Locate the cell with the specified text and output its (X, Y) center coordinate. 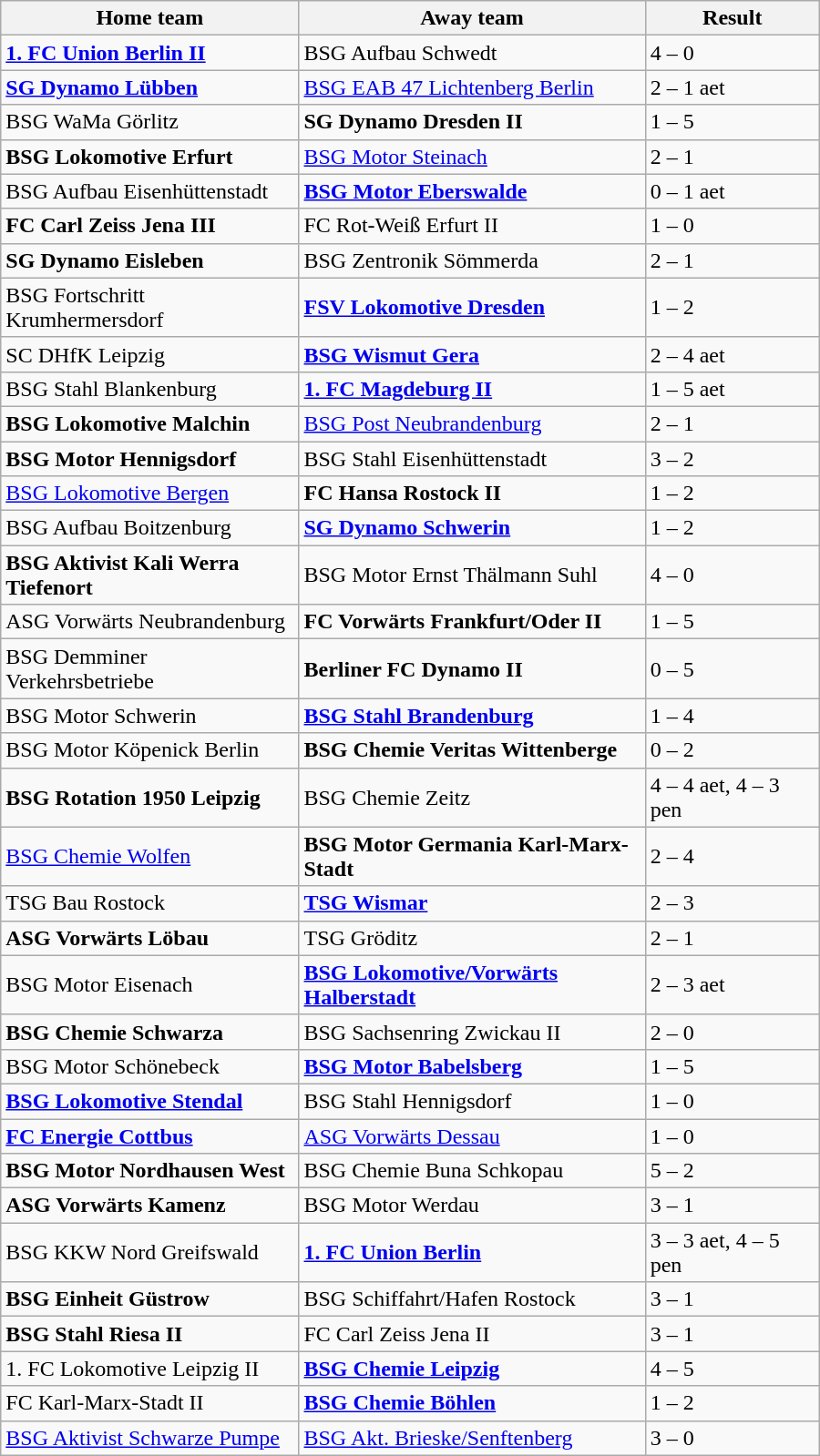
2 – 3 (733, 903)
BSG Fortschritt Krumhermersdorf (149, 308)
BSG Motor Köpenick Berlin (149, 750)
BSG Motor Babelsberg (472, 1066)
TSG Wismar (472, 903)
BSG Stahl Hennigsdorf (472, 1101)
FSV Lokomotive Dresden (472, 308)
BSG Motor Eberswalde (472, 191)
BSG Rotation 1950 Leipzig (149, 798)
2 – 1 aet (733, 87)
BSG Motor Schwerin (149, 716)
0 – 5 (733, 668)
FC Carl Zeiss Jena II (472, 1334)
SC DHfK Leipzig (149, 354)
TSG Bau Rostock (149, 903)
BSG Lokomotive/Vorwärts Halberstadt (472, 985)
BSG Lokomotive Stendal (149, 1101)
1. FC Lokomotive Leipzig II (149, 1369)
BSG Aufbau Boitzenburg (149, 528)
ASG Vorwärts Dessau (472, 1135)
BSG Chemie Veritas Wittenberge (472, 750)
BSG Motor Steinach (472, 157)
1 – 4 (733, 716)
SG Dynamo Schwerin (472, 528)
5 – 2 (733, 1171)
ASG Vorwärts Löbau (149, 938)
BSG Motor Ernst Thälmann Suhl (472, 575)
0 – 1 aet (733, 191)
FC Vorwärts Frankfurt/Oder II (472, 622)
FC Hansa Rostock II (472, 494)
BSG Motor Schönebeck (149, 1066)
BSG Demminer Verkehrsbetriebe (149, 668)
BSG Sachsenring Zwickau II (472, 1032)
BSG EAB 47 Lichtenberg Berlin (472, 87)
BSG Zentronik Sömmerda (472, 260)
BSG KKW Nord Greifswald (149, 1253)
3 – 2 (733, 458)
2 – 3 aet (733, 985)
3 – 3 aet, 4 – 5 pen (733, 1253)
BSG Aktivist Kali Werra Tiefenort (149, 575)
BSG Chemie Zeitz (472, 798)
ASG Vorwärts Kamenz (149, 1206)
4 – 5 (733, 1369)
ASG Vorwärts Neubrandenburg (149, 622)
BSG Motor Hennigsdorf (149, 458)
FC Energie Cottbus (149, 1135)
BSG Chemie Wolfen (149, 856)
BSG Aufbau Schwedt (472, 53)
BSG Aufbau Eisenhüttenstadt (149, 191)
BSG Schiffahrt/Hafen Rostock (472, 1299)
TSG Gröditz (472, 938)
BSG Motor Nordhausen West (149, 1171)
Result (733, 18)
3 – 0 (733, 1438)
1. FC Union Berlin (472, 1253)
BSG Stahl Eisenhüttenstadt (472, 458)
BSG Stahl Riesa II (149, 1334)
BSG Wismut Gera (472, 354)
BSG Post Neubrandenburg (472, 423)
FC Rot-Weiß Erfurt II (472, 226)
2 – 0 (733, 1032)
BSG Lokomotive Bergen (149, 494)
BSG Lokomotive Malchin (149, 423)
BSG Motor Werdau (472, 1206)
FC Carl Zeiss Jena III (149, 226)
1 – 5 aet (733, 389)
BSG Motor Germania Karl-Marx-Stadt (472, 856)
BSG Einheit Güstrow (149, 1299)
Berliner FC Dynamo II (472, 668)
SG Dynamo Dresden II (472, 122)
BSG Lokomotive Erfurt (149, 157)
BSG Chemie Leipzig (472, 1369)
FC Karl-Marx-Stadt II (149, 1403)
BSG Stahl Blankenburg (149, 389)
4 – 4 aet, 4 – 3 pen (733, 798)
BSG Akt. Brieske/Senftenberg (472, 1438)
BSG Motor Eisenach (149, 985)
BSG WaMa Görlitz (149, 122)
SG Dynamo Lübben (149, 87)
Away team (472, 18)
1. FC Union Berlin II (149, 53)
1. FC Magdeburg II (472, 389)
0 – 2 (733, 750)
BSG Chemie Buna Schkopau (472, 1171)
BSG Chemie Böhlen (472, 1403)
2 – 4 (733, 856)
BSG Chemie Schwarza (149, 1032)
Home team (149, 18)
SG Dynamo Eisleben (149, 260)
BSG Stahl Brandenburg (472, 716)
BSG Aktivist Schwarze Pumpe (149, 1438)
2 – 4 aet (733, 354)
